Search for the cell housing the specified text and yield its [X, Y] center coordinate. 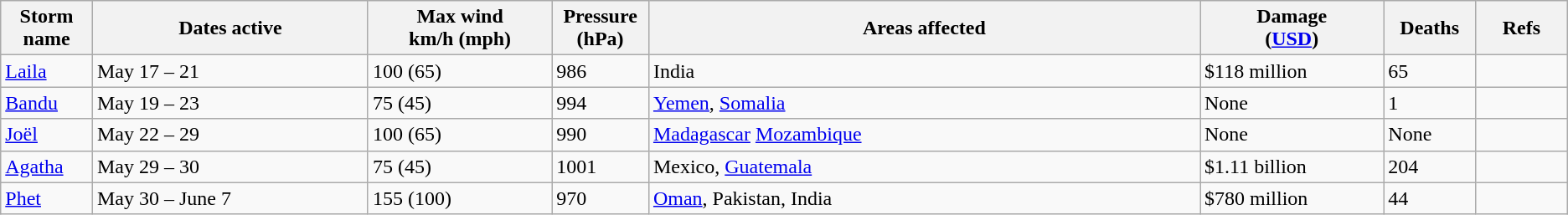
May 19 – 23 [230, 103]
Damage(USD) [1292, 28]
$780 million [1292, 198]
India [924, 71]
May 22 – 29 [230, 135]
Dates active [230, 28]
1 [1430, 103]
Mexico, Guatemala [924, 166]
204 [1430, 166]
Refs [1521, 28]
Pressure(hPa) [601, 28]
65 [1430, 71]
$1.11 billion [1292, 166]
May 30 – June 7 [230, 198]
Oman, Pakistan, India [924, 198]
970 [601, 198]
Madagascar Mozambique [924, 135]
Joël [47, 135]
Yemen, Somalia [924, 103]
May 17 – 21 [230, 71]
Deaths [1430, 28]
Laila [47, 71]
44 [1430, 198]
155 (100) [459, 198]
Storm name [47, 28]
986 [601, 71]
Max windkm/h (mph) [459, 28]
Bandu [47, 103]
$118 million [1292, 71]
Areas affected [924, 28]
Agatha [47, 166]
Phet [47, 198]
994 [601, 103]
1001 [601, 166]
990 [601, 135]
May 29 – 30 [230, 166]
